Output the [x, y] coordinate of the center of the cell containing the given text.  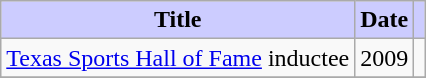
Texas Sports Hall of Fame inductee [178, 58]
2009 [384, 58]
Date [384, 20]
Title [178, 20]
